Identify which cell holds the provided text, then report its [X, Y] central coordinate. 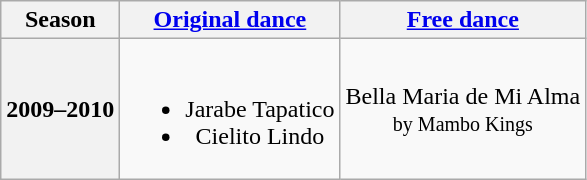
Original dance [230, 20]
Season [60, 20]
Jarabe TapaticoCielito Lindo [230, 109]
Free dance [463, 20]
2009–2010 [60, 109]
Bella Maria de Mi Alma by Mambo Kings [463, 109]
